For the text-containing cell, return its midpoint in (x, y) coordinate format. 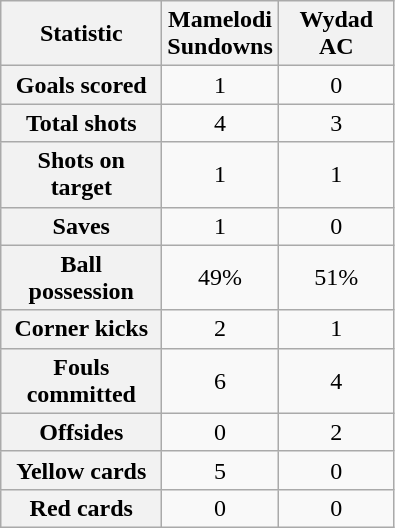
3 (336, 123)
Statistic (82, 34)
Mamelodi Sundowns (220, 34)
Saves (82, 226)
Corner kicks (82, 329)
6 (220, 380)
Fouls committed (82, 380)
51% (336, 278)
Ball possession (82, 278)
Goals scored (82, 85)
Wydad AC (336, 34)
Total shots (82, 123)
Yellow cards (82, 470)
Offsides (82, 432)
49% (220, 278)
Shots on target (82, 174)
5 (220, 470)
Red cards (82, 508)
